Output the (x, y) coordinate of the center of the cell containing the given text.  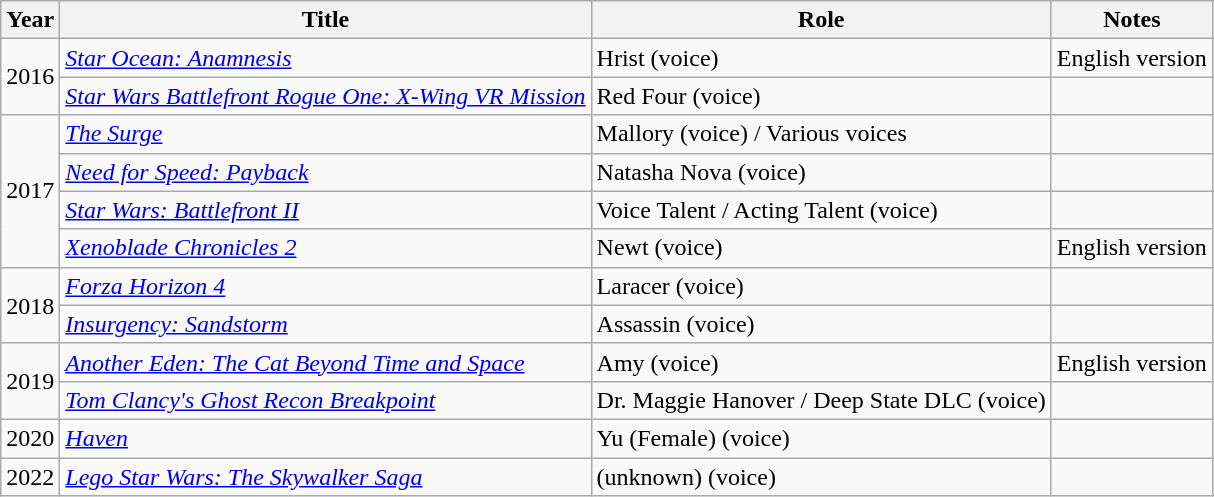
2019 (30, 381)
Star Ocean: Anamnesis (326, 58)
2018 (30, 305)
Xenoblade Chronicles 2 (326, 248)
Mallory (voice) / Various voices (821, 134)
2016 (30, 77)
Hrist (voice) (821, 58)
Year (30, 20)
Yu (Female) (voice) (821, 438)
Insurgency: Sandstorm (326, 324)
Title (326, 20)
2020 (30, 438)
Notes (1132, 20)
(unknown) (voice) (821, 477)
Dr. Maggie Hanover / Deep State DLC (voice) (821, 400)
Assassin (voice) (821, 324)
Laracer (voice) (821, 286)
Red Four (voice) (821, 96)
2017 (30, 191)
Need for Speed: Payback (326, 172)
Voice Talent / Acting Talent (voice) (821, 210)
Another Eden: The Cat Beyond Time and Space (326, 362)
Forza Horizon 4 (326, 286)
Star Wars Battlefront Rogue One: X-Wing VR Mission (326, 96)
Haven (326, 438)
Lego Star Wars: The Skywalker Saga (326, 477)
Newt (voice) (821, 248)
2022 (30, 477)
Natasha Nova (voice) (821, 172)
The Surge (326, 134)
Tom Clancy's Ghost Recon Breakpoint (326, 400)
Role (821, 20)
Star Wars: Battlefront II (326, 210)
Amy (voice) (821, 362)
